Identify which cell holds the provided text, then report its (X, Y) central coordinate. 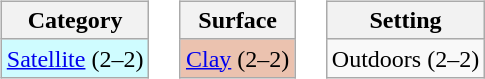
Setting (405, 20)
Surface (237, 20)
Satellite (2–2) (75, 58)
Category (75, 20)
Outdoors (2–2) (405, 58)
Clay (2–2) (237, 58)
